Scan for the cell matching the given text and deliver its (x, y) coordinate at center. 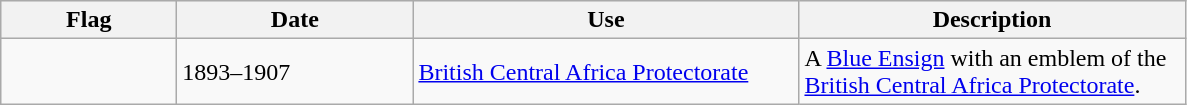
Use (606, 20)
A Blue Ensign with an emblem of the British Central Africa Protectorate. (992, 72)
1893–1907 (295, 72)
Description (992, 20)
Flag (89, 20)
Date (295, 20)
British Central Africa Protectorate (606, 72)
